Scan for the cell matching the given text and deliver its (X, Y) coordinate at center. 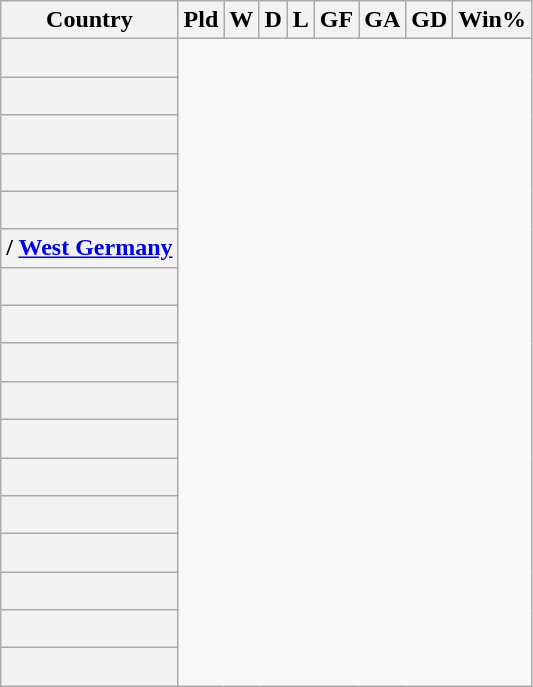
Country (90, 20)
W (242, 20)
Win% (492, 20)
GD (430, 20)
GA (382, 20)
D (273, 20)
L (300, 20)
GF (336, 20)
Pld (201, 20)
/ West Germany (90, 248)
